Determine the [x, y] coordinate at the center of the cell enclosing the given text.  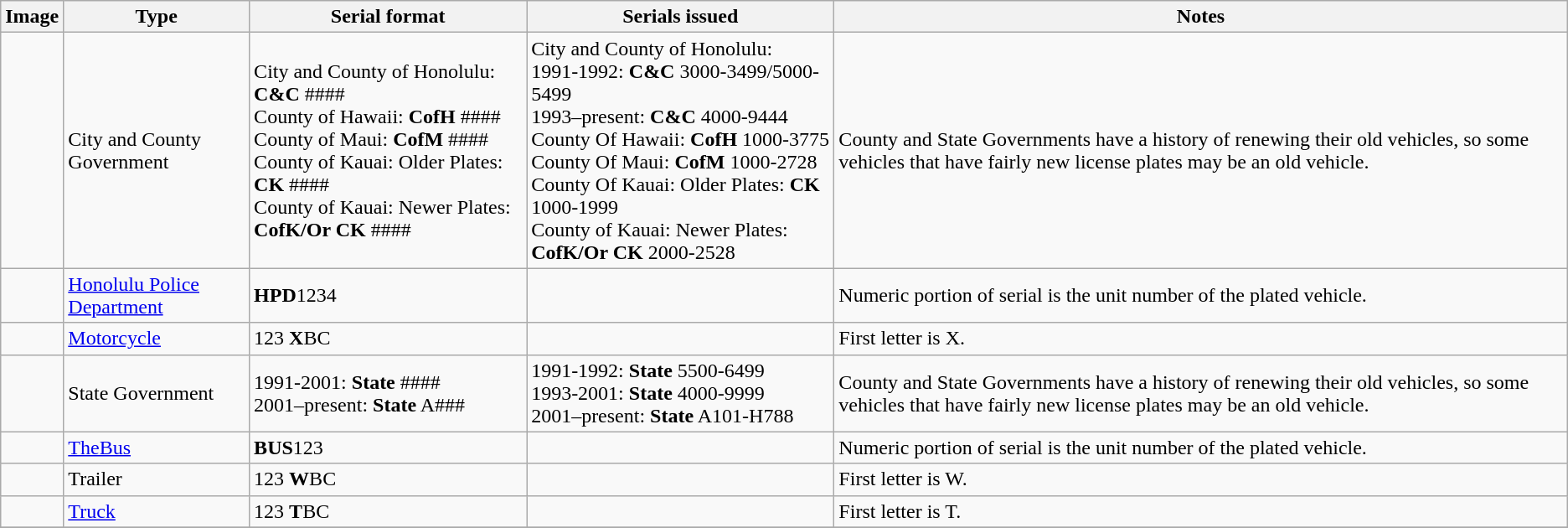
First letter is X. [1201, 339]
Notes [1201, 17]
First letter is T. [1201, 511]
Trailer [157, 479]
Serial format [389, 17]
State Government [157, 393]
HPD1234 [389, 295]
Honolulu Police Department [157, 295]
TheBus [157, 448]
123 XBC [389, 339]
Image [32, 17]
1991-1992: State 5500-64991993-2001: State 4000-99992001–present: State A101-H788 [680, 393]
1991-2001: State ####2001–present: State A### [389, 393]
123 TBC [389, 511]
Type [157, 17]
First letter is W. [1201, 479]
City and County Government [157, 151]
Motorcycle [157, 339]
BUS123 [389, 448]
123 WBC [389, 479]
Serials issued [680, 17]
Truck [157, 511]
